Extract the (x, y) coordinate from the center of the cell holding the provided text.  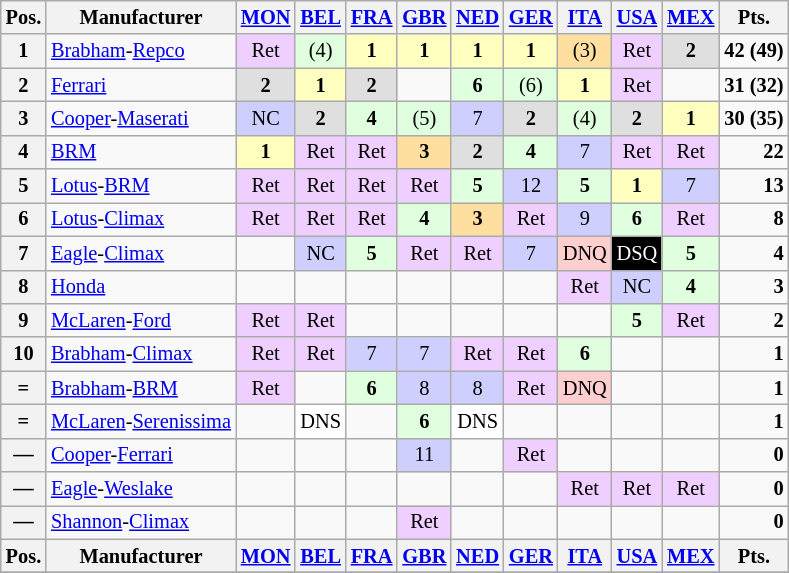
Brabham-Climax (141, 354)
12 (531, 186)
McLaren-Ford (141, 320)
(6) (531, 85)
McLaren-Serenissima (141, 421)
Eagle-Weslake (141, 489)
Brabham-Repco (141, 51)
10 (24, 354)
13 (754, 186)
Cooper-Maserati (141, 118)
31 (32) (754, 85)
42 (49) (754, 51)
(5) (424, 118)
(3) (585, 51)
Ferrari (141, 85)
Eagle-Climax (141, 253)
BRM (141, 152)
Lotus-Climax (141, 219)
22 (754, 152)
Cooper-Ferrari (141, 455)
Brabham-BRM (141, 388)
11 (424, 455)
Lotus-BRM (141, 186)
Shannon-Climax (141, 522)
30 (35) (754, 118)
Honda (141, 287)
DSQ (637, 253)
